Pinpoint the cell where the given text exists, returning its [X, Y] midpoint coordinate. 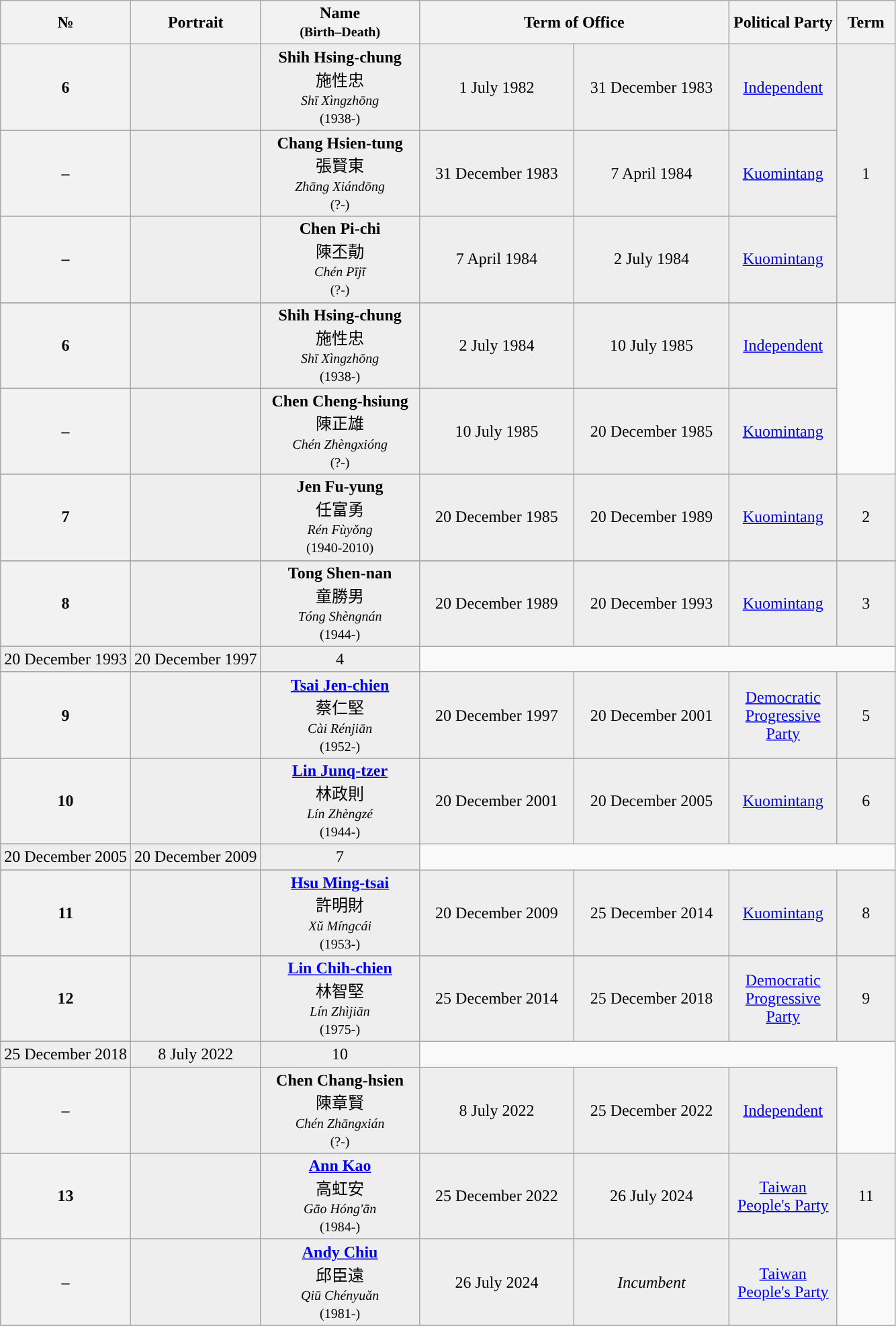
Ann Kao高虹安 Gāo Hóng'ān (1984-) [340, 1196]
Hsu Ming-tsai許明財 Xǔ Míngcái (1953-) [340, 912]
Term [866, 23]
1 [866, 173]
№ [66, 23]
Portrait [195, 23]
Name(Birth–Death) [340, 23]
5 [866, 715]
Term of Office [574, 23]
3 [866, 603]
Jen Fu-yung任富勇 Rén Fùyǒng (1940-2010) [340, 517]
Incumbent [652, 1282]
Lin Chih-chien林智堅 Lín Zhìjiān (1975-) [340, 999]
12 [66, 999]
Chen Chang-hsien陳章賢 Chén Zhāngxián (?-) [340, 1110]
1 July 1982 [497, 87]
Chen Cheng-hsiung陳正雄 Chén Zhèngxióng (?-) [340, 431]
Tong Shen-nan童勝男 Tóng Shèngnán (1944-) [340, 603]
Lin Junq-tzer林政則 Lín Zhèngzé (1944-) [340, 801]
4 [340, 659]
Andy Chiu邱臣遠 Qiū Chényuǎn(1981-) [340, 1282]
Tsai Jen-chien蔡仁堅 Cài Rénjiān (1952-) [340, 715]
Chen Pi-chi陳丕勣 Chén Pījī (?-) [340, 259]
Political Party [783, 23]
13 [66, 1196]
Chang Hsien-tung張賢東 Zhāng Xiándōng (?-) [340, 173]
2 [866, 517]
